For the text-containing cell, return its midpoint in (X, Y) coordinate format. 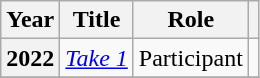
Year (30, 20)
Participant (190, 58)
Title (97, 20)
2022 (30, 58)
Role (190, 20)
Take 1 (97, 58)
